Capture the cell that displays the provided text and extract its [x, y] central coordinate. 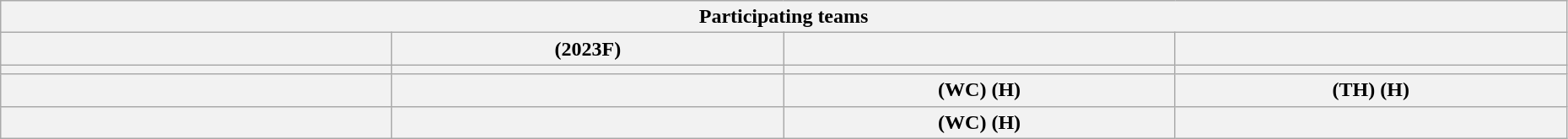
(TH) (H) [1371, 90]
(2023F) [588, 49]
Participating teams [784, 17]
